Locate the cell with the specified text and output its [X, Y] center coordinate. 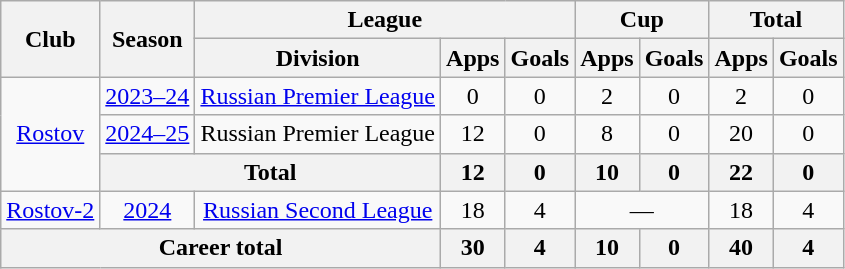
Division [318, 58]
League [385, 20]
2024–25 [148, 134]
2023–24 [148, 96]
Rostov-2 [50, 210]
30 [473, 248]
8 [607, 134]
Career total [221, 248]
Cup [642, 20]
Russian Second League [318, 210]
Season [148, 39]
40 [741, 248]
Rostov [50, 134]
Club [50, 39]
— [642, 210]
20 [741, 134]
22 [741, 172]
2024 [148, 210]
